Scan for the cell matching the given text and deliver its (X, Y) coordinate at center. 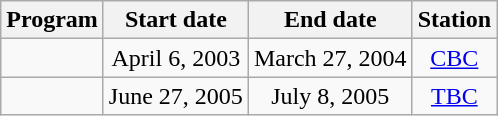
June 27, 2005 (176, 96)
Station (454, 20)
March 27, 2004 (330, 58)
July 8, 2005 (330, 96)
End date (330, 20)
TBC (454, 96)
Start date (176, 20)
CBC (454, 58)
Program (52, 20)
April 6, 2003 (176, 58)
